Locate the cell with the specified text and output its [X, Y] center coordinate. 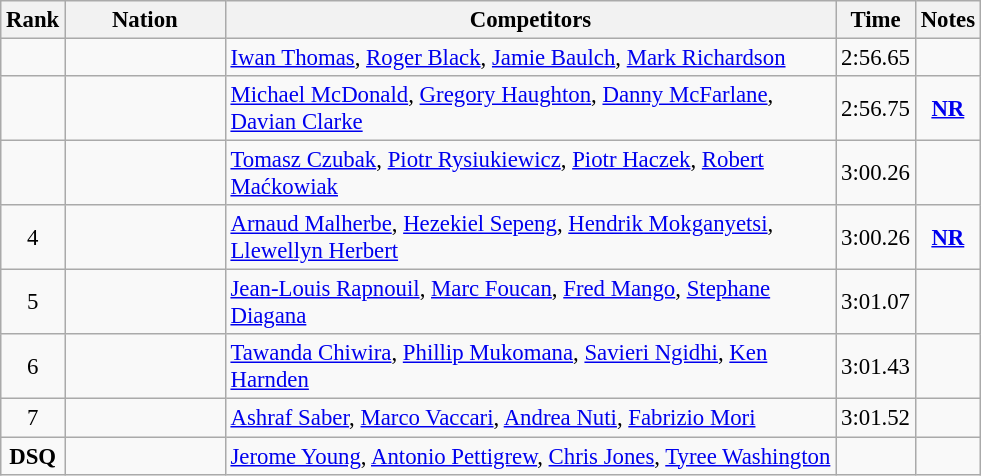
Ashraf Saber, Marco Vaccari, Andrea Nuti, Fabrizio Mori [530, 418]
Iwan Thomas, Roger Black, Jamie Baulch, Mark Richardson [530, 58]
Michael McDonald, Gregory Haughton, Danny McFarlane, Davian Clarke [530, 108]
DSQ [33, 456]
3:01.43 [876, 366]
2:56.65 [876, 58]
Nation [146, 20]
Jean-Louis Rapnouil, Marc Foucan, Fred Mango, Stephane Diagana [530, 302]
Notes [948, 20]
7 [33, 418]
3:01.52 [876, 418]
Time [876, 20]
3:01.07 [876, 302]
4 [33, 238]
Competitors [530, 20]
Tawanda Chiwira, Phillip Mukomana, Savieri Ngidhi, Ken Harnden [530, 366]
Rank [33, 20]
Arnaud Malherbe, Hezekiel Sepeng, Hendrik Mokganyetsi, Llewellyn Herbert [530, 238]
Jerome Young, Antonio Pettigrew, Chris Jones, Tyree Washington [530, 456]
Tomasz Czubak, Piotr Rysiukiewicz, Piotr Haczek, Robert Maćkowiak [530, 174]
2:56.75 [876, 108]
6 [33, 366]
5 [33, 302]
